Extract the (x, y) coordinate from the center of the cell holding the provided text.  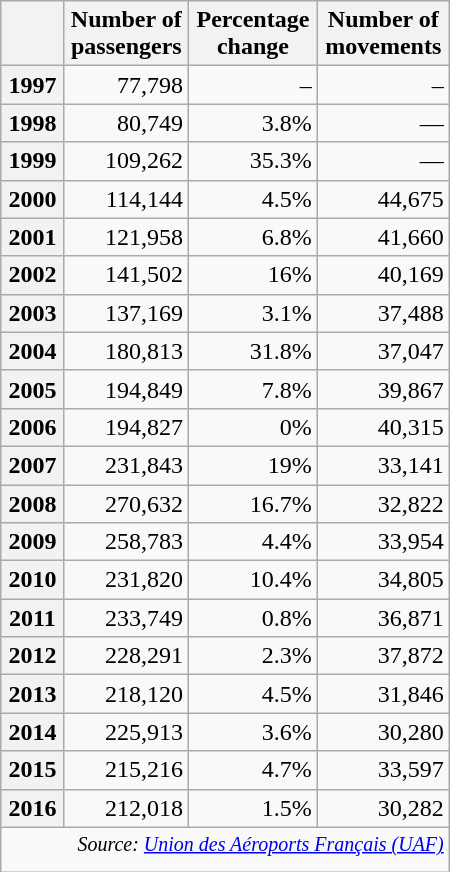
16.7% (252, 503)
80,749 (126, 123)
2012 (32, 656)
2010 (32, 580)
4.4% (252, 542)
2015 (32, 770)
109,262 (126, 161)
33,954 (383, 542)
137,169 (126, 313)
3.6% (252, 732)
Percentage change (252, 34)
121,958 (126, 237)
Number of passengers (126, 34)
77,798 (126, 85)
32,822 (383, 503)
141,502 (126, 275)
194,827 (126, 427)
2008 (32, 503)
1999 (32, 161)
19% (252, 465)
215,216 (126, 770)
2013 (32, 694)
6.8% (252, 237)
1.5% (252, 808)
Number of movements (383, 34)
2000 (32, 199)
3.8% (252, 123)
39,867 (383, 389)
44,675 (383, 199)
2016 (32, 808)
30,282 (383, 808)
33,141 (383, 465)
231,820 (126, 580)
2009 (32, 542)
218,120 (126, 694)
40,315 (383, 427)
10.4% (252, 580)
2006 (32, 427)
2011 (32, 618)
41,660 (383, 237)
1997 (32, 85)
37,047 (383, 351)
114,144 (126, 199)
36,871 (383, 618)
0.8% (252, 618)
4.7% (252, 770)
Source: Union des Aéroports Français (UAF) (225, 850)
2.3% (252, 656)
258,783 (126, 542)
30,280 (383, 732)
194,849 (126, 389)
1998 (32, 123)
228,291 (126, 656)
7.8% (252, 389)
233,749 (126, 618)
2001 (32, 237)
2002 (32, 275)
31.8% (252, 351)
225,913 (126, 732)
180,813 (126, 351)
2003 (32, 313)
212,018 (126, 808)
2014 (32, 732)
31,846 (383, 694)
3.1% (252, 313)
270,632 (126, 503)
34,805 (383, 580)
0% (252, 427)
231,843 (126, 465)
2007 (32, 465)
2005 (32, 389)
2004 (32, 351)
37,488 (383, 313)
37,872 (383, 656)
33,597 (383, 770)
16% (252, 275)
35.3% (252, 161)
40,169 (383, 275)
